Capture the cell that displays the provided text and extract its [X, Y] central coordinate. 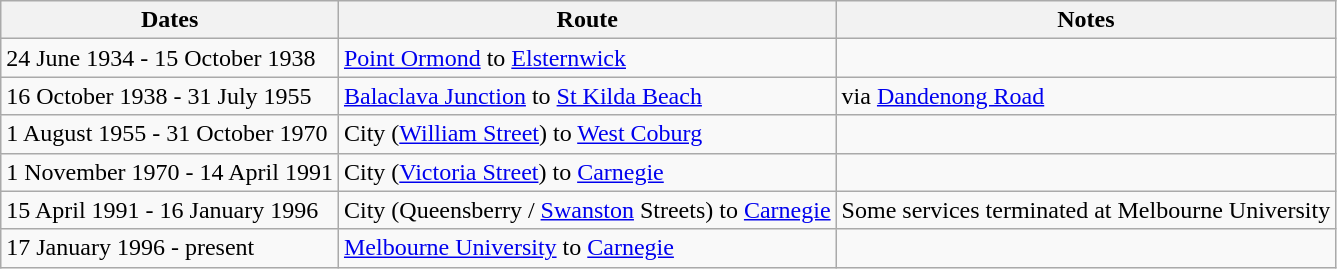
16 October 1938 - 31 July 1955 [170, 96]
Some services terminated at Melbourne University [1086, 210]
1 November 1970 - 14 April 1991 [170, 172]
Notes [1086, 20]
Route [587, 20]
City (Queensberry / Swanston Streets) to Carnegie [587, 210]
City (William Street) to West Coburg [587, 134]
via Dandenong Road [1086, 96]
Balaclava Junction to St Kilda Beach [587, 96]
City (Victoria Street) to Carnegie [587, 172]
15 April 1991 - 16 January 1996 [170, 210]
1 August 1955 - 31 October 1970 [170, 134]
Dates [170, 20]
24 June 1934 - 15 October 1938 [170, 58]
Point Ormond to Elsternwick [587, 58]
17 January 1996 - present [170, 248]
Melbourne University to Carnegie [587, 248]
